Extract the [X, Y] coordinate from the center of the cell holding the provided text.  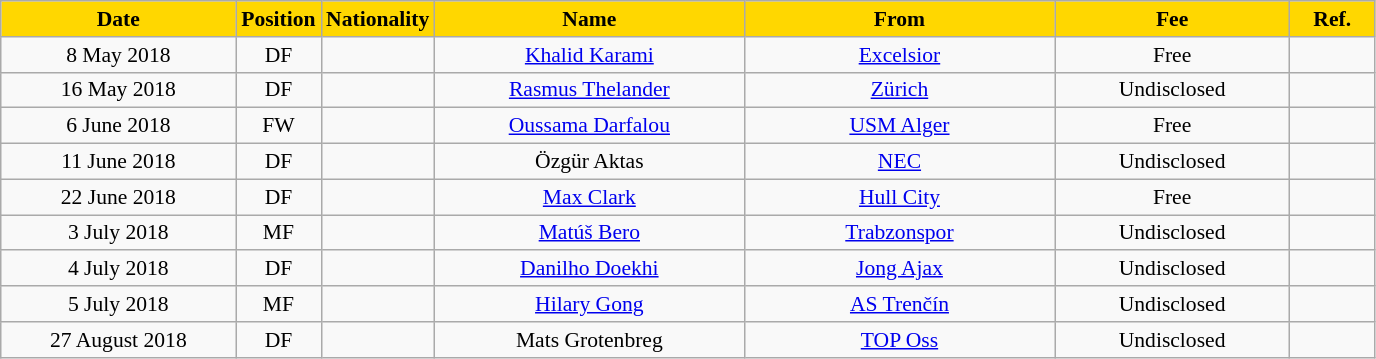
Trabzonspor [899, 233]
Position [278, 19]
Mats Grotenbreg [589, 340]
Max Clark [589, 197]
TOP Oss [899, 340]
Name [589, 19]
Khalid Karami [589, 55]
22 June 2018 [118, 197]
Fee [1172, 19]
Zürich [899, 90]
From [899, 19]
USM Alger [899, 126]
8 May 2018 [118, 55]
Rasmus Thelander [589, 90]
Oussama Darfalou [589, 126]
3 July 2018 [118, 233]
5 July 2018 [118, 304]
6 June 2018 [118, 126]
Danilho Doekhi [589, 269]
16 May 2018 [118, 90]
NEC [899, 162]
Excelsior [899, 55]
AS Trenčín [899, 304]
Özgür Aktas [589, 162]
Hull City [899, 197]
FW [278, 126]
Jong Ajax [899, 269]
Matúš Bero [589, 233]
27 August 2018 [118, 340]
11 June 2018 [118, 162]
4 July 2018 [118, 269]
Hilary Gong [589, 304]
Ref. [1332, 19]
Date [118, 19]
Nationality [378, 19]
